Pinpoint the cell where the given text exists, returning its (x, y) midpoint coordinate. 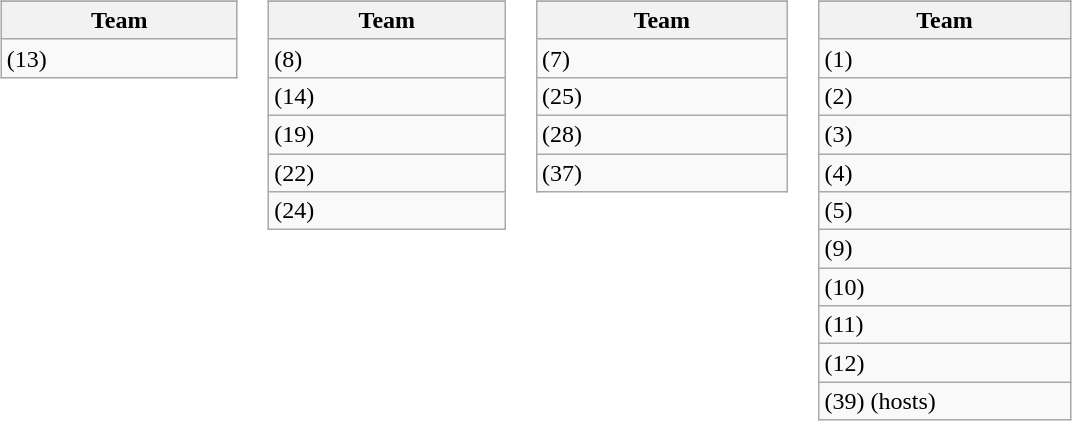
(25) (662, 96)
(19) (387, 134)
(11) (944, 325)
(8) (387, 58)
(4) (944, 173)
(10) (944, 287)
(28) (662, 134)
(39) (hosts) (944, 401)
(5) (944, 211)
(24) (387, 211)
(12) (944, 363)
(37) (662, 173)
(2) (944, 96)
(9) (944, 249)
(7) (662, 58)
(3) (944, 134)
(14) (387, 96)
(13) (119, 58)
(1) (944, 58)
(22) (387, 173)
